Provide the [X, Y] coordinate of the cell's center where the given text is located.  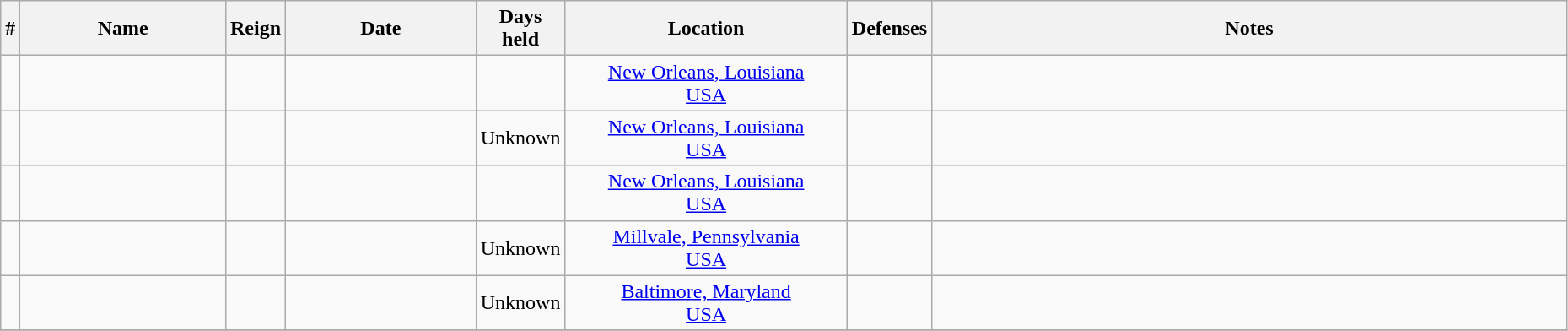
Reign [255, 29]
# [10, 29]
Daysheld [520, 29]
Location [706, 29]
Name [123, 29]
Defenses [889, 29]
Millvale, PennsylvaniaUSA [706, 248]
Date [381, 29]
Notes [1250, 29]
Baltimore, MarylandUSA [706, 302]
